Search for the cell housing the specified text and yield its [x, y] center coordinate. 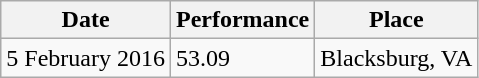
Place [396, 20]
Date [86, 20]
53.09 [242, 58]
Performance [242, 20]
Blacksburg, VA [396, 58]
5 February 2016 [86, 58]
